Detect which cell encompasses the target text, then output its (X, Y) center coordinate. 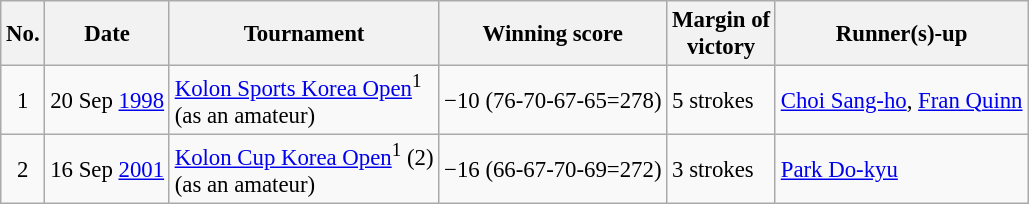
Date (107, 34)
Tournament (304, 34)
Kolon Sports Korea Open1(as an amateur) (304, 100)
Margin ofvictory (722, 34)
Kolon Cup Korea Open1 (2)(as an amateur) (304, 170)
5 strokes (722, 100)
−16 (66-67-70-69=272) (553, 170)
1 (23, 100)
20 Sep 1998 (107, 100)
2 (23, 170)
16 Sep 2001 (107, 170)
Park Do-kyu (901, 170)
Choi Sang-ho, Fran Quinn (901, 100)
Runner(s)-up (901, 34)
−10 (76-70-67-65=278) (553, 100)
Winning score (553, 34)
No. (23, 34)
3 strokes (722, 170)
